Search for the cell housing the specified text and yield its (X, Y) center coordinate. 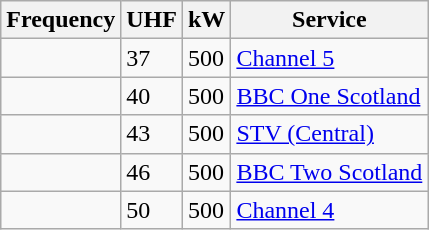
Frequency (61, 20)
43 (152, 134)
40 (152, 96)
50 (152, 210)
BBC One Scotland (330, 96)
46 (152, 172)
kW (206, 20)
UHF (152, 20)
Channel 4 (330, 210)
37 (152, 58)
Service (330, 20)
STV (Central) (330, 134)
BBC Two Scotland (330, 172)
Channel 5 (330, 58)
